From the cell containing the given text, extract its center point as [X, Y] coordinate. 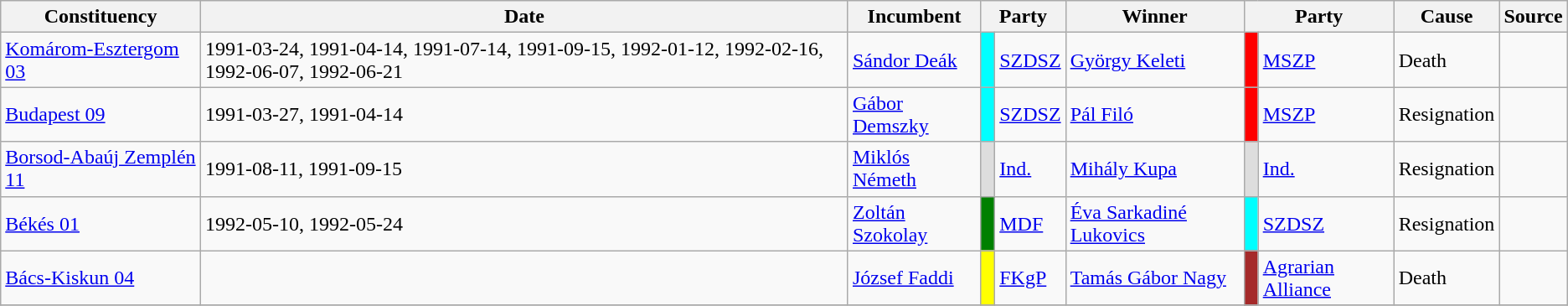
Zoltán Szokolay [914, 223]
Tamás Gábor Nagy [1154, 278]
Incumbent [914, 17]
MDF [1030, 223]
György Keleti [1154, 60]
Pál Filó [1154, 114]
Békés 01 [101, 223]
Constituency [101, 17]
1991-03-27, 1991-04-14 [524, 114]
1992-05-10, 1992-05-24 [524, 223]
Winner [1154, 17]
Miklós Németh [914, 169]
Agrarian Alliance [1326, 278]
Budapest 09 [101, 114]
Mihály Kupa [1154, 169]
Borsod-Abaúj Zemplén 11 [101, 169]
1991-03-24, 1991-04-14, 1991-07-14, 1991-09-15, 1992-01-12, 1992-02-16, 1992-06-07, 1992-06-21 [524, 60]
Date [524, 17]
Éva Sarkadiné Lukovics [1154, 223]
Sándor Deák [914, 60]
Source [1533, 17]
Bács-Kiskun 04 [101, 278]
1991-08-11, 1991-09-15 [524, 169]
Cause [1447, 17]
Gábor Demszky [914, 114]
József Faddi [914, 278]
Komárom-Esztergom 03 [101, 60]
FKgP [1030, 278]
